Capture the cell that displays the provided text and extract its (X, Y) central coordinate. 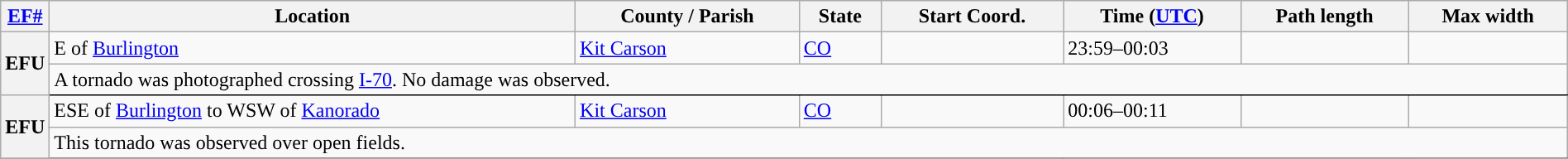
Max width (1488, 17)
00:06–00:11 (1153, 111)
Path length (1325, 17)
Location (313, 17)
ESE of Burlington to WSW of Kanorado (313, 111)
A tornado was photographed crossing I-70. No damage was observed. (809, 79)
Time (UTC) (1153, 17)
EF# (25, 17)
E of Burlington (313, 48)
County / Parish (688, 17)
This tornado was observed over open fields. (809, 142)
Start Coord. (972, 17)
State (840, 17)
23:59–00:03 (1153, 48)
